For the text-containing cell, return its midpoint in (X, Y) coordinate format. 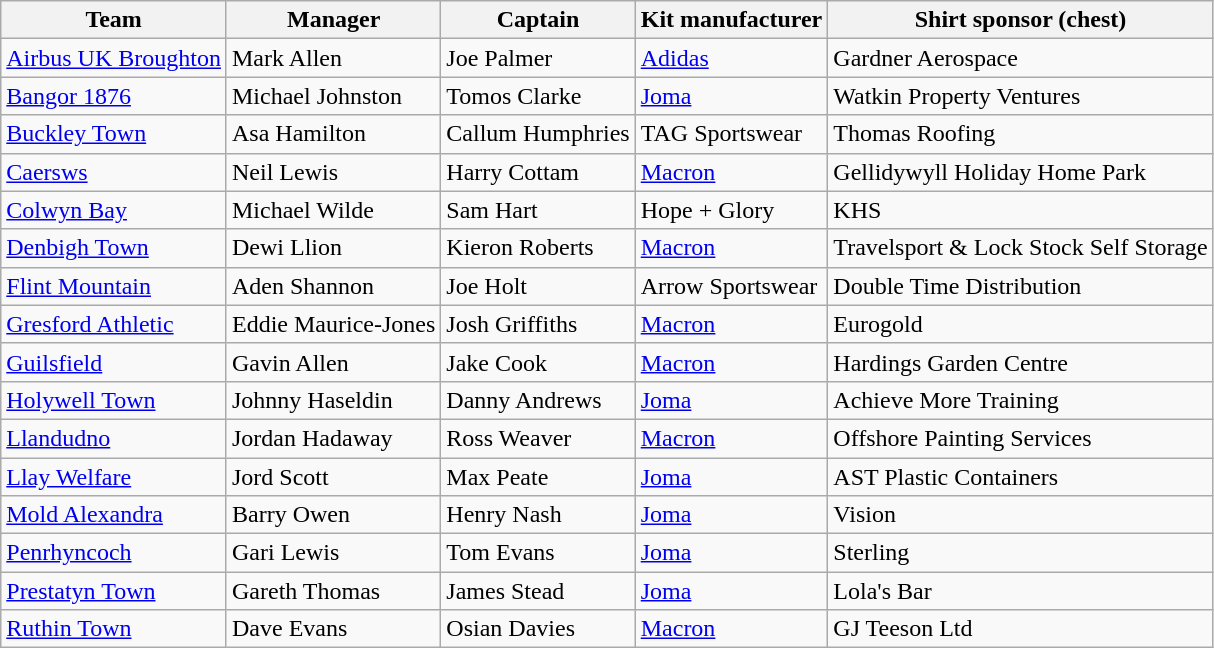
Joe Holt (538, 286)
Denbigh Town (114, 248)
Danny Andrews (538, 400)
Shirt sponsor (chest) (1020, 20)
Eurogold (1020, 324)
Dewi Llion (333, 248)
Kit manufacturer (732, 20)
Neil Lewis (333, 172)
Barry Owen (333, 515)
Ruthin Town (114, 629)
Prestatyn Town (114, 591)
Adidas (732, 58)
Colwyn Bay (114, 210)
Guilsfield (114, 362)
Caersws (114, 172)
Airbus UK Broughton (114, 58)
Henry Nash (538, 515)
Watkin Property Ventures (1020, 96)
Dave Evans (333, 629)
Buckley Town (114, 134)
Ross Weaver (538, 438)
Harry Cottam (538, 172)
Vision (1020, 515)
Captain (538, 20)
AST Plastic Containers (1020, 477)
Offshore Painting Services (1020, 438)
TAG Sportswear (732, 134)
Achieve More Training (1020, 400)
Lola's Bar (1020, 591)
Johnny Haseldin (333, 400)
Gellidywyll Holiday Home Park (1020, 172)
Tomos Clarke (538, 96)
Hope + Glory (732, 210)
Gardner Aerospace (1020, 58)
Bangor 1876 (114, 96)
Jordan Hadaway (333, 438)
Penrhyncoch (114, 553)
Team (114, 20)
Arrow Sportswear (732, 286)
Llay Welfare (114, 477)
Sam Hart (538, 210)
GJ Teeson Ltd (1020, 629)
Jake Cook (538, 362)
Michael Wilde (333, 210)
Callum Humphries (538, 134)
KHS (1020, 210)
Llandudno (114, 438)
Gavin Allen (333, 362)
Hardings Garden Centre (1020, 362)
Manager (333, 20)
Kieron Roberts (538, 248)
Thomas Roofing (1020, 134)
Double Time Distribution (1020, 286)
Mark Allen (333, 58)
Josh Griffiths (538, 324)
Gareth Thomas (333, 591)
Travelsport & Lock Stock Self Storage (1020, 248)
Aden Shannon (333, 286)
Asa Hamilton (333, 134)
Michael Johnston (333, 96)
Mold Alexandra (114, 515)
Osian Davies (538, 629)
Jord Scott (333, 477)
Tom Evans (538, 553)
Eddie Maurice-Jones (333, 324)
Max Peate (538, 477)
Gresford Athletic (114, 324)
Gari Lewis (333, 553)
Flint Mountain (114, 286)
James Stead (538, 591)
Sterling (1020, 553)
Holywell Town (114, 400)
Joe Palmer (538, 58)
